Extract the (X, Y) coordinate from the center of the cell holding the provided text.  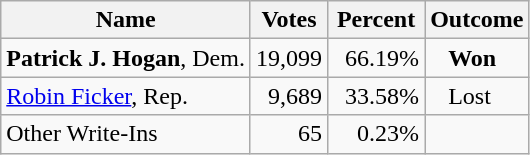
Name (126, 20)
Patrick J. Hogan, Dem. (126, 58)
Won (477, 58)
33.58% (376, 96)
66.19% (376, 58)
9,689 (288, 96)
0.23% (376, 134)
Lost (477, 96)
Percent (376, 20)
Other Write-Ins (126, 134)
65 (288, 134)
Votes (288, 20)
19,099 (288, 58)
Robin Ficker, Rep. (126, 96)
Outcome (477, 20)
